Output the [X, Y] coordinate of the center of the cell containing the given text.  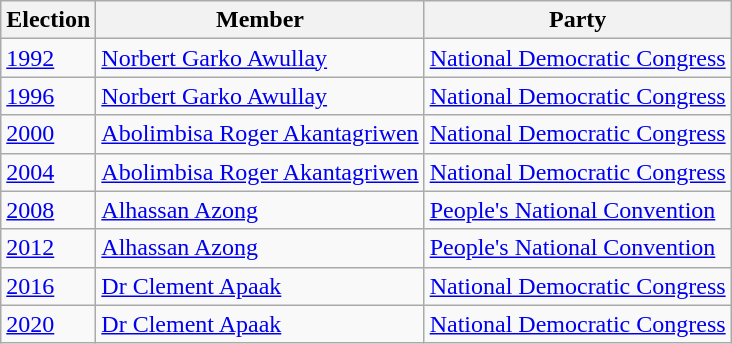
2020 [48, 324]
2012 [48, 248]
Election [48, 20]
1992 [48, 58]
2000 [48, 134]
Party [578, 20]
2008 [48, 210]
1996 [48, 96]
2004 [48, 172]
2016 [48, 286]
Member [260, 20]
